From the cell containing the given text, extract its center point as (x, y) coordinate. 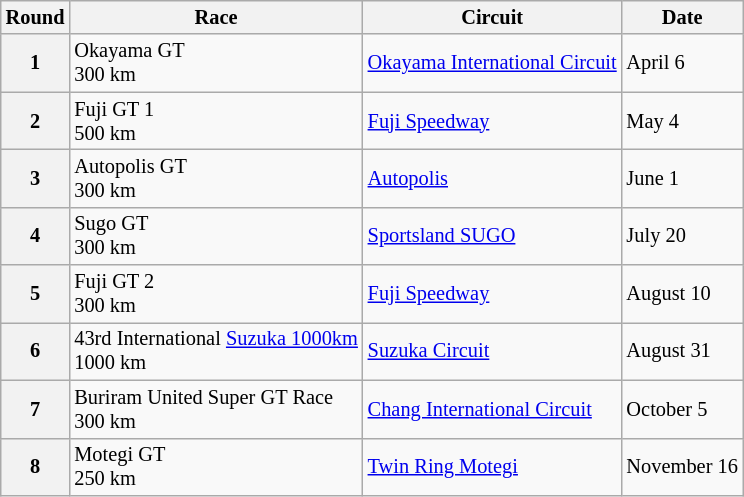
July 20 (682, 236)
Fuji GT 2300 km (216, 294)
August 10 (682, 294)
7 (36, 409)
6 (36, 351)
Circuit (492, 17)
Race (216, 17)
Buriram United Super GT Race300 km (216, 409)
May 4 (682, 121)
1 (36, 63)
Twin Ring Motegi (492, 467)
Autopolis (492, 178)
5 (36, 294)
Sportsland SUGO (492, 236)
4 (36, 236)
Motegi GT250 km (216, 467)
3 (36, 178)
April 6 (682, 63)
August 31 (682, 351)
Suzuka Circuit (492, 351)
Round (36, 17)
43rd International Suzuka 1000km1000 km (216, 351)
Chang International Circuit (492, 409)
Fuji GT 1500 km (216, 121)
Autopolis GT300 km (216, 178)
Sugo GT300 km (216, 236)
June 1 (682, 178)
Okayama GT300 km (216, 63)
Okayama International Circuit (492, 63)
8 (36, 467)
Date (682, 17)
October 5 (682, 409)
November 16 (682, 467)
2 (36, 121)
